Determine the (X, Y) coordinate at the center of the cell enclosing the given text.  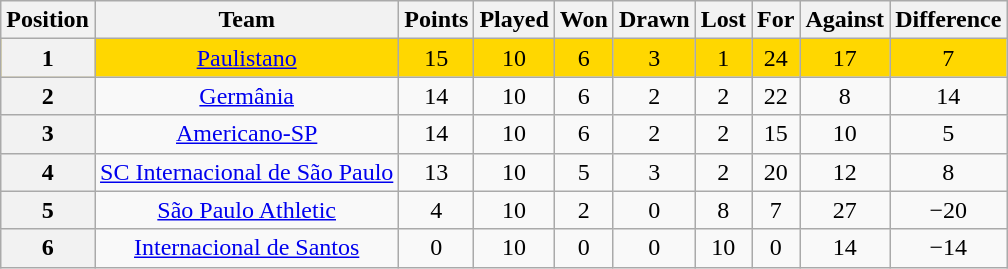
Germânia (246, 96)
27 (845, 210)
−20 (948, 210)
Internacional de Santos (246, 248)
22 (776, 96)
Lost (723, 20)
Position (48, 20)
For (776, 20)
Against (845, 20)
Team (246, 20)
13 (436, 172)
Difference (948, 20)
20 (776, 172)
SC Internacional de São Paulo (246, 172)
12 (845, 172)
Won (584, 20)
São Paulo Athletic (246, 210)
Drawn (654, 20)
Paulistano (246, 58)
−14 (948, 248)
17 (845, 58)
24 (776, 58)
Played (514, 20)
Points (436, 20)
Americano-SP (246, 134)
